Provide the [x, y] coordinate of the cell's center where the given text is located.  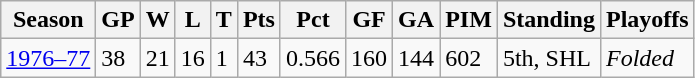
T [224, 20]
GF [370, 20]
Pts [258, 20]
PIM [469, 20]
GP [118, 20]
Season [48, 20]
21 [158, 58]
0.566 [312, 58]
L [192, 20]
160 [370, 58]
43 [258, 58]
W [158, 20]
1976–77 [48, 58]
38 [118, 58]
Folded [647, 58]
Pct [312, 20]
Playoffs [647, 20]
GA [416, 20]
144 [416, 58]
16 [192, 58]
1 [224, 58]
Standing [548, 20]
5th, SHL [548, 58]
602 [469, 58]
